Extract the [X, Y] coordinate from the center of the cell holding the provided text.  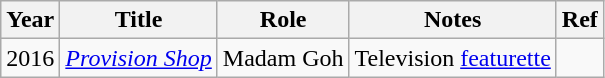
Ref [580, 20]
Title [139, 20]
Provision Shop [139, 58]
Year [30, 20]
Madam Goh [283, 58]
Notes [452, 20]
Role [283, 20]
2016 [30, 58]
Television featurette [452, 58]
